Output the (X, Y) coordinate of the center of the cell containing the given text.  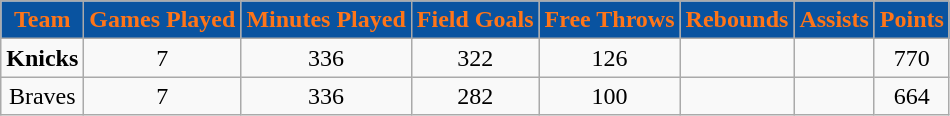
Points (912, 20)
770 (912, 58)
Games Played (162, 20)
Team (42, 20)
Free Throws (610, 20)
Rebounds (737, 20)
Braves (42, 96)
Assists (834, 20)
Field Goals (475, 20)
322 (475, 58)
282 (475, 96)
Knicks (42, 58)
100 (610, 96)
126 (610, 58)
Minutes Played (326, 20)
664 (912, 96)
